Provide the [x, y] coordinate of the cell's center where the given text is located.  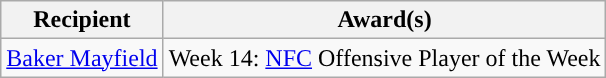
Recipient [82, 20]
Baker Mayfield [82, 58]
Award(s) [384, 20]
Week 14: NFC Offensive Player of the Week [384, 58]
